For the text-containing cell, return its midpoint in (X, Y) coordinate format. 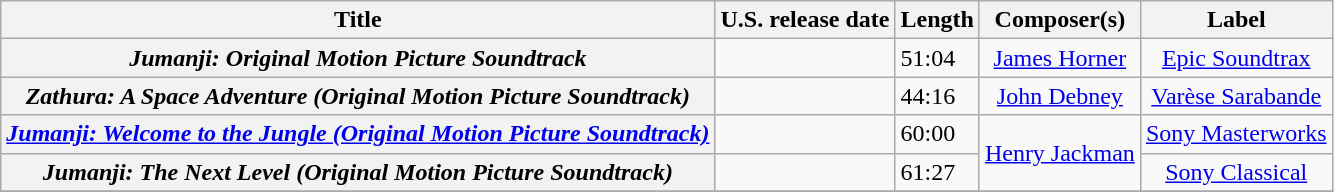
Label (1236, 20)
Zathura: A Space Adventure (Original Motion Picture Soundtrack) (358, 96)
44:16 (937, 96)
Sony Masterworks (1236, 134)
U.S. release date (805, 20)
Composer(s) (1060, 20)
60:00 (937, 134)
Jumanji: Original Motion Picture Soundtrack (358, 58)
Jumanji: Welcome to the Jungle (Original Motion Picture Soundtrack) (358, 134)
John Debney (1060, 96)
61:27 (937, 172)
Varèse Sarabande (1236, 96)
Sony Classical (1236, 172)
Jumanji: The Next Level (Original Motion Picture Soundtrack) (358, 172)
Title (358, 20)
Length (937, 20)
Henry Jackman (1060, 153)
51:04 (937, 58)
Epic Soundtrax (1236, 58)
James Horner (1060, 58)
